Provide the (X, Y) coordinate of the cell's center where the given text is located.  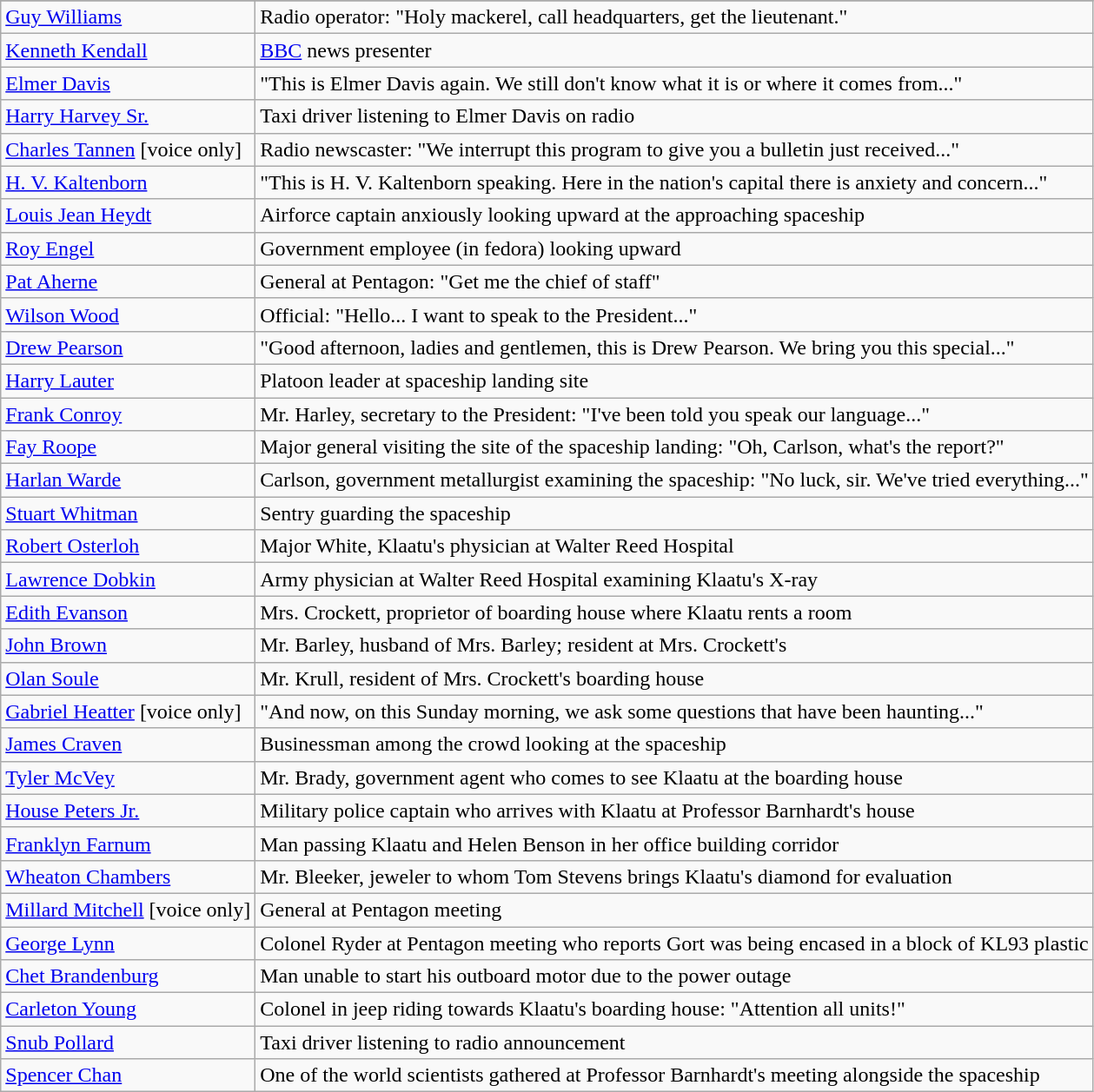
Millard Mitchell [voice only] (129, 910)
Taxi driver listening to radio announcement (674, 1042)
Government employee (in fedora) looking upward (674, 248)
John Brown (129, 645)
Colonel in jeep riding towards Klaatu's boarding house: "Attention all units!" (674, 1009)
Louis Jean Heydt (129, 215)
Businessman among the crowd looking at the spaceship (674, 745)
"Good afternoon, ladies and gentlemen, this is Drew Pearson. We bring you this special..." (674, 347)
Harry Harvey Sr. (129, 116)
Stuart Whitman (129, 513)
Pat Aherne (129, 281)
Colonel Ryder at Pentagon meeting who reports Gort was being encased in a block of KL93 plastic (674, 943)
Edith Evanson (129, 612)
Mr. Brady, government agent who comes to see Klaatu at the boarding house (674, 778)
Guy Williams (129, 17)
Radio operator: "Holy mackerel, call headquarters, get the lieutenant." (674, 17)
H. V. Kaltenborn (129, 182)
Major White, Klaatu's physician at Walter Reed Hospital (674, 546)
Chet Brandenburg (129, 976)
Mr. Barley, husband of Mrs. Barley; resident at Mrs. Crockett's (674, 645)
Drew Pearson (129, 347)
Airforce captain anxiously looking upward at the approaching spaceship (674, 215)
General at Pentagon meeting (674, 910)
Carleton Young (129, 1009)
Official: "Hello... I want to speak to the President..." (674, 314)
Platoon leader at spaceship landing site (674, 381)
Robert Osterloh (129, 546)
Radio newscaster: "We interrupt this program to give you a bulletin just received..." (674, 149)
Man passing Klaatu and Helen Benson in her office building corridor (674, 844)
Mr. Krull, resident of Mrs. Crockett's boarding house (674, 678)
Man unable to start his outboard motor due to the power outage (674, 976)
Carlson, government metallurgist examining the spaceship: "No luck, sir. We've tried everything..." (674, 480)
Mr. Harley, secretary to the President: "I've been told you speak our language..." (674, 414)
"This is Elmer Davis again. We still don't know what it is or where it comes from..." (674, 83)
Military police captain who arrives with Klaatu at Professor Barnhardt's house (674, 811)
Snub Pollard (129, 1042)
James Craven (129, 745)
Gabriel Heatter [voice only] (129, 711)
General at Pentagon: "Get me the chief of staff" (674, 281)
Frank Conroy (129, 414)
One of the world scientists gathered at Professor Barnhardt's meeting alongside the spaceship (674, 1075)
Wilson Wood (129, 314)
Sentry guarding the spaceship (674, 513)
Mrs. Crockett, proprietor of boarding house where Klaatu rents a room (674, 612)
House Peters Jr. (129, 811)
Major general visiting the site of the spaceship landing: "Oh, Carlson, what's the report?" (674, 447)
Roy Engel (129, 248)
"And now, on this Sunday morning, we ask some questions that have been haunting..." (674, 711)
Mr. Bleeker, jeweler to whom Tom Stevens brings Klaatu's diamond for evaluation (674, 877)
Lawrence Dobkin (129, 579)
BBC news presenter (674, 50)
Tyler McVey (129, 778)
Army physician at Walter Reed Hospital examining Klaatu's X-ray (674, 579)
"This is H. V. Kaltenborn speaking. Here in the nation's capital there is anxiety and concern..." (674, 182)
Kenneth Kendall (129, 50)
Wheaton Chambers (129, 877)
Olan Soule (129, 678)
Spencer Chan (129, 1075)
Harry Lauter (129, 381)
Taxi driver listening to Elmer Davis on radio (674, 116)
George Lynn (129, 943)
Harlan Warde (129, 480)
Charles Tannen [voice only] (129, 149)
Elmer Davis (129, 83)
Franklyn Farnum (129, 844)
Fay Roope (129, 447)
